Identify which cell holds the provided text, then report its [X, Y] central coordinate. 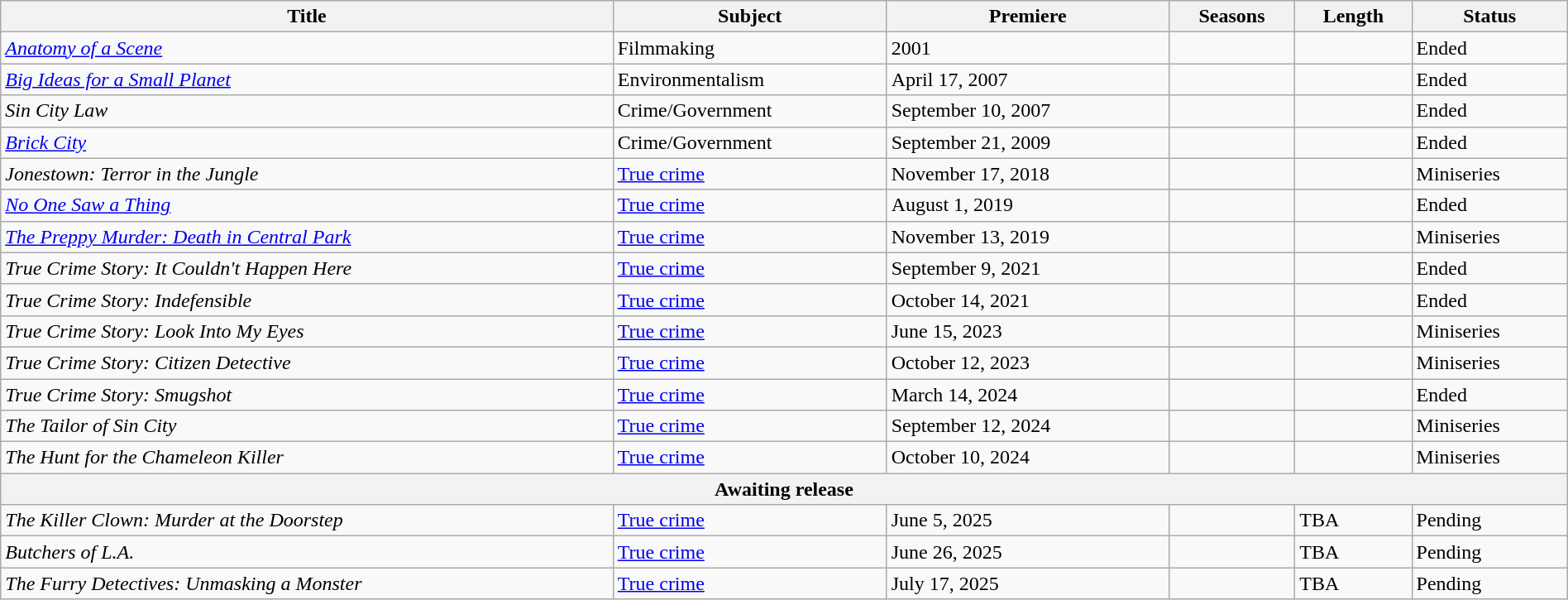
September 21, 2009 [1027, 142]
March 14, 2024 [1027, 395]
June 26, 2025 [1027, 552]
Filmmaking [749, 48]
The Hunt for the Chameleon Killer [307, 458]
Jonestown: Terror in the Jungle [307, 174]
The Preppy Murder: Death in Central Park [307, 237]
Butchers of L.A. [307, 552]
October 12, 2023 [1027, 362]
Status [1489, 17]
August 1, 2019 [1027, 205]
April 17, 2007 [1027, 79]
True Crime Story: Smugshot [307, 395]
The Tailor of Sin City [307, 426]
The Killer Clown: Murder at the Doorstep [307, 521]
September 10, 2007 [1027, 111]
True Crime Story: Look Into My Eyes [307, 331]
October 14, 2021 [1027, 300]
Premiere [1027, 17]
True Crime Story: It Couldn't Happen Here [307, 268]
The Furry Detectives: Unmasking a Monster [307, 583]
November 17, 2018 [1027, 174]
October 10, 2024 [1027, 458]
Sin City Law [307, 111]
True Crime Story: Citizen Detective [307, 362]
September 12, 2024 [1027, 426]
Anatomy of a Scene [307, 48]
Awaiting release [784, 489]
Big Ideas for a Small Planet [307, 79]
2001 [1027, 48]
Title [307, 17]
Brick City [307, 142]
July 17, 2025 [1027, 583]
No One Saw a Thing [307, 205]
Seasons [1232, 17]
Length [1353, 17]
November 13, 2019 [1027, 237]
Subject [749, 17]
June 15, 2023 [1027, 331]
True Crime Story: Indefensible [307, 300]
Environmentalism [749, 79]
June 5, 2025 [1027, 521]
September 9, 2021 [1027, 268]
